Determine the [x, y] coordinate at the center of the cell enclosing the given text.  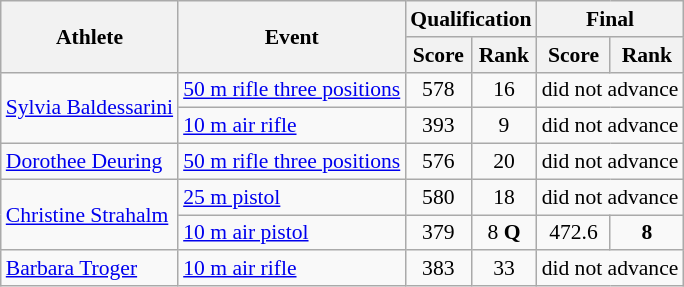
16 [504, 90]
Qualification [470, 19]
Final [610, 19]
18 [504, 197]
379 [438, 233]
Dorothee Deuring [90, 162]
33 [504, 269]
Event [292, 36]
578 [438, 90]
Christine Strahalm [90, 214]
383 [438, 269]
576 [438, 162]
Sylvia Baldessarini [90, 108]
Athlete [90, 36]
472.6 [574, 233]
10 m air pistol [292, 233]
9 [504, 126]
20 [504, 162]
8 Q [504, 233]
25 m pistol [292, 197]
393 [438, 126]
580 [438, 197]
8 [646, 233]
Barbara Troger [90, 269]
